Scan for the cell matching the given text and deliver its [X, Y] coordinate at center. 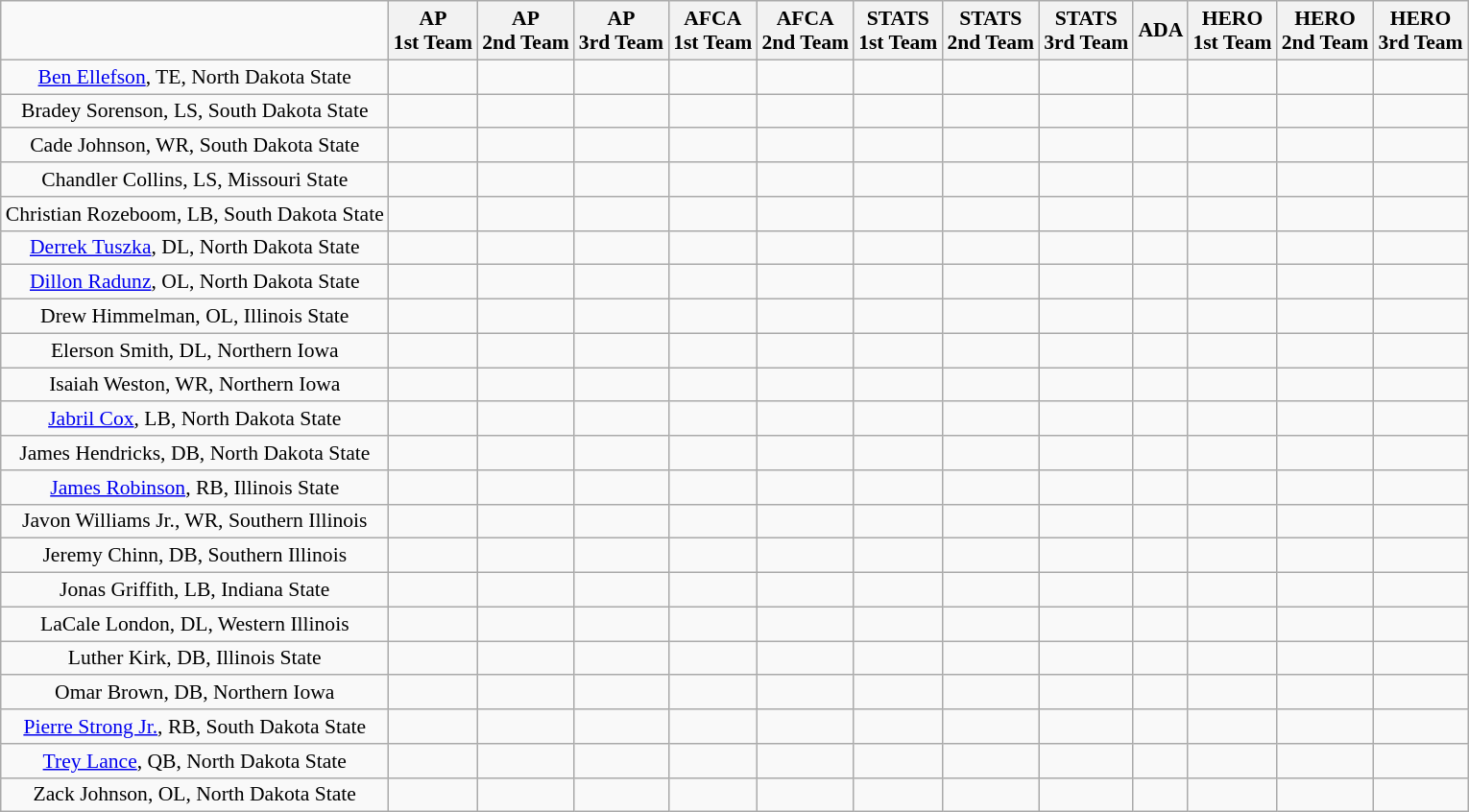
HERO 1st Team [1232, 31]
Jeremy Chinn, DB, Southern Illinois [195, 556]
AFCA2nd Team [805, 31]
Dillon Radunz, OL, North Dakota State [195, 282]
Chandler Collins, LS, Missouri State [195, 179]
James Robinson, RB, Illinois State [195, 488]
LaCale London, DL, Western Illinois [195, 624]
Javon Williams Jr., WR, Southern Illinois [195, 521]
AFCA1st Team [712, 31]
Pierre Strong Jr., RB, South Dakota State [195, 727]
AP3rd Team [621, 31]
Bradey Sorenson, LS, South Dakota State [195, 111]
Jabril Cox, LB, North Dakota State [195, 419]
James Hendricks, DB, North Dakota State [195, 453]
Derrek Tuszka, DL, North Dakota State [195, 248]
Isaiah Weston, WR, Northern Iowa [195, 385]
AP1st Team [433, 31]
HERO2nd Team [1325, 31]
Zack Johnson, OL, North Dakota State [195, 795]
Trey Lance, QB, North Dakota State [195, 761]
Christian Rozeboom, LB, South Dakota State [195, 214]
ADA [1160, 31]
Omar Brown, DB, Northern Iowa [195, 693]
Elerson Smith, DL, Northern Iowa [195, 350]
STATS3rd Team [1086, 31]
Jonas Griffith, LB, Indiana State [195, 590]
HERO3rd Team [1420, 31]
STATS 1st Team [898, 31]
AP2nd Team [526, 31]
STATS2nd Team [991, 31]
Ben Ellefson, TE, North Dakota State [195, 77]
Luther Kirk, DB, Illinois State [195, 658]
Cade Johnson, WR, South Dakota State [195, 146]
Drew Himmelman, OL, Illinois State [195, 317]
